Output the [X, Y] coordinate of the center of the cell containing the given text.  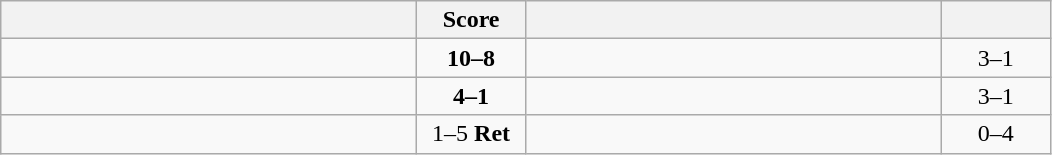
Score [472, 20]
0–4 [996, 134]
1–5 Ret [472, 134]
10–8 [472, 58]
4–1 [472, 96]
